Find where the given text appears and provide that cell's center as (X, Y) coordinate. 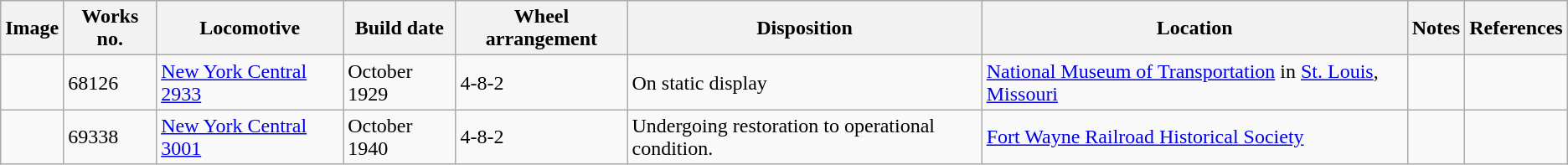
New York Central 2933 (250, 82)
Works no. (111, 28)
Location (1194, 28)
Image (32, 28)
References (1516, 28)
October 1940 (400, 137)
Undergoing restoration to operational condition. (804, 137)
Locomotive (250, 28)
69338 (111, 137)
Wheel arrangement (541, 28)
Fort Wayne Railroad Historical Society (1194, 137)
Notes (1436, 28)
Build date (400, 28)
68126 (111, 82)
October 1929 (400, 82)
Disposition (804, 28)
On static display (804, 82)
New York Central 3001 (250, 137)
National Museum of Transportation in St. Louis, Missouri (1194, 82)
